Extract the [x, y] coordinate from the center of the cell holding the provided text.  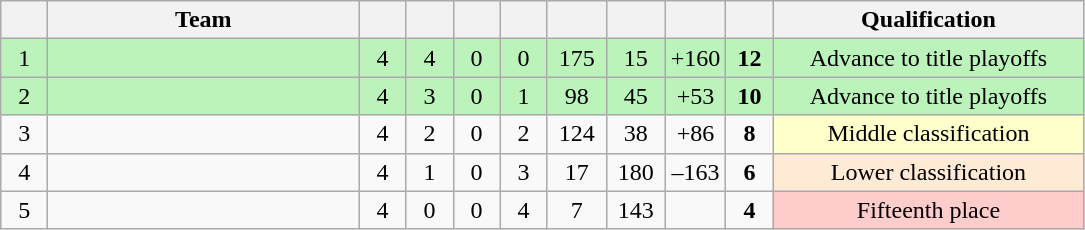
+160 [696, 58]
8 [750, 134]
+86 [696, 134]
98 [576, 96]
10 [750, 96]
180 [636, 172]
Fifteenth place [928, 210]
7 [576, 210]
5 [24, 210]
–163 [696, 172]
12 [750, 58]
17 [576, 172]
38 [636, 134]
Team [204, 20]
Lower classification [928, 172]
143 [636, 210]
124 [576, 134]
175 [576, 58]
45 [636, 96]
Qualification [928, 20]
15 [636, 58]
Middle classification [928, 134]
+53 [696, 96]
6 [750, 172]
